Find where the given text appears and provide that cell's center as (x, y) coordinate. 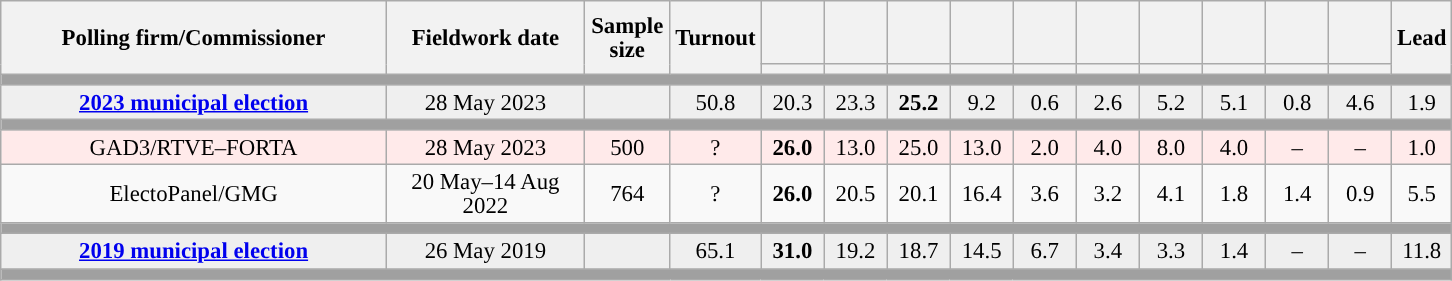
4.1 (1170, 194)
Lead (1422, 38)
3.6 (1044, 194)
5.2 (1170, 102)
ElectoPanel/GMG (194, 194)
65.1 (716, 252)
16.4 (982, 194)
0.9 (1360, 194)
25.0 (918, 148)
2019 municipal election (194, 252)
1.8 (1234, 194)
11.8 (1422, 252)
8.0 (1170, 148)
Polling firm/Commissioner (194, 38)
1.0 (1422, 148)
18.7 (918, 252)
20.3 (792, 102)
6.7 (1044, 252)
764 (627, 194)
4.6 (1360, 102)
14.5 (982, 252)
Fieldwork date (485, 38)
31.0 (792, 252)
50.8 (716, 102)
0.8 (1298, 102)
9.2 (982, 102)
Sample size (627, 38)
20.1 (918, 194)
5.5 (1422, 194)
3.2 (1108, 194)
Turnout (716, 38)
19.2 (856, 252)
2023 municipal election (194, 102)
5.1 (1234, 102)
500 (627, 148)
1.9 (1422, 102)
2.0 (1044, 148)
25.2 (918, 102)
26 May 2019 (485, 252)
20.5 (856, 194)
0.6 (1044, 102)
3.4 (1108, 252)
2.6 (1108, 102)
23.3 (856, 102)
3.3 (1170, 252)
GAD3/RTVE–FORTA (194, 148)
20 May–14 Aug 2022 (485, 194)
